Determine the [X, Y] coordinate at the center of the cell enclosing the given text.  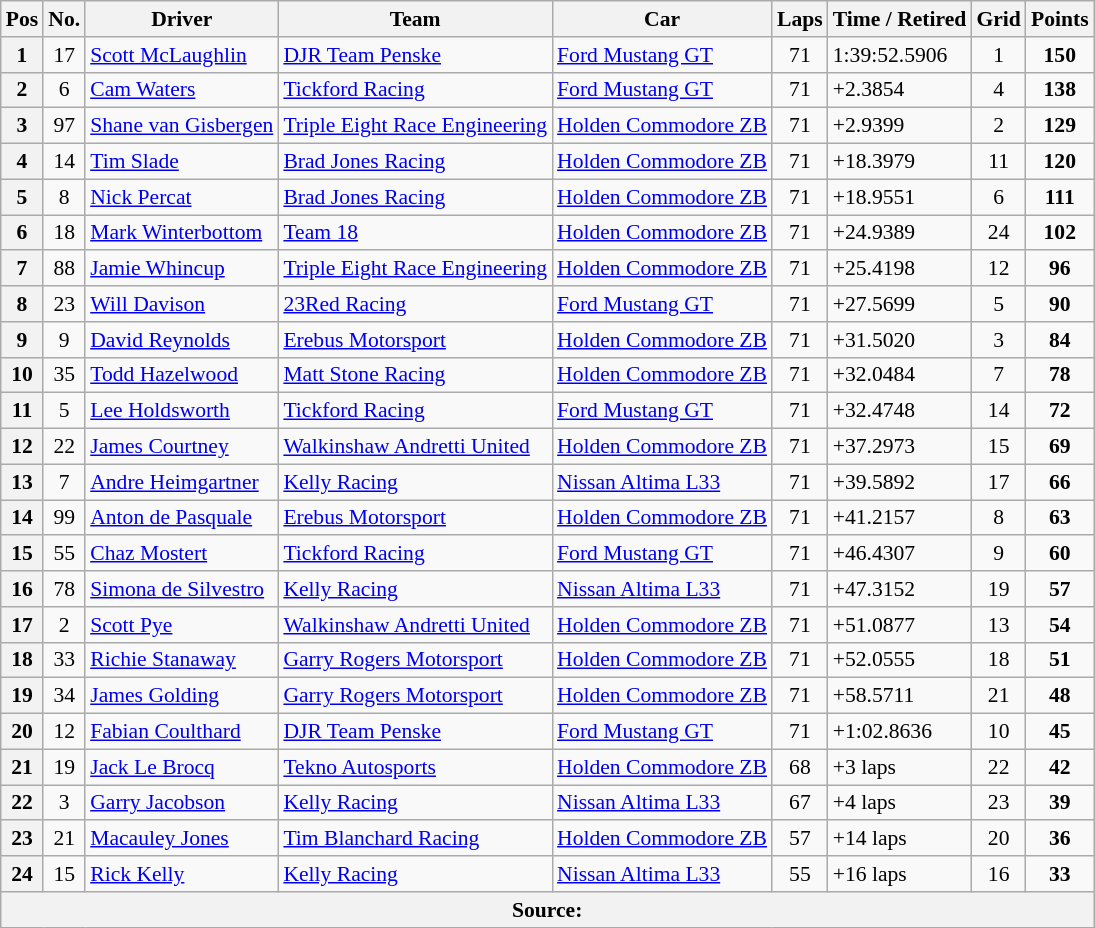
Scott McLaughlin [182, 55]
39 [1060, 803]
+37.2973 [900, 447]
Shane van Gisbergen [182, 126]
+16 laps [900, 874]
84 [1060, 340]
No. [64, 19]
+58.5711 [900, 696]
36 [1060, 839]
Fabian Coulthard [182, 732]
+32.0484 [900, 375]
+24.9389 [900, 233]
Team [415, 19]
51 [1060, 660]
+18.3979 [900, 162]
Team 18 [415, 233]
42 [1060, 767]
1:39:52.5906 [900, 55]
+4 laps [900, 803]
67 [800, 803]
96 [1060, 269]
Rick Kelly [182, 874]
Tim Blanchard Racing [415, 839]
60 [1060, 554]
+51.0877 [900, 625]
David Reynolds [182, 340]
Macauley Jones [182, 839]
Chaz Mostert [182, 554]
97 [64, 126]
Driver [182, 19]
129 [1060, 126]
90 [1060, 304]
Tim Slade [182, 162]
48 [1060, 696]
+52.0555 [900, 660]
45 [1060, 732]
66 [1060, 482]
Jack Le Brocq [182, 767]
+25.4198 [900, 269]
+14 laps [900, 839]
102 [1060, 233]
Pos [22, 19]
35 [64, 375]
+41.2157 [900, 518]
+31.5020 [900, 340]
Time / Retired [900, 19]
+32.4748 [900, 411]
63 [1060, 518]
+18.9551 [900, 197]
99 [64, 518]
88 [64, 269]
Car [662, 19]
Jamie Whincup [182, 269]
138 [1060, 90]
Matt Stone Racing [415, 375]
+1:02.8636 [900, 732]
Will Davison [182, 304]
Anton de Pasquale [182, 518]
Todd Hazelwood [182, 375]
Richie Stanaway [182, 660]
69 [1060, 447]
James Golding [182, 696]
+39.5892 [900, 482]
Source: [548, 910]
150 [1060, 55]
23Red Racing [415, 304]
+27.5699 [900, 304]
Grid [998, 19]
+47.3152 [900, 589]
Mark Winterbottom [182, 233]
120 [1060, 162]
68 [800, 767]
34 [64, 696]
James Courtney [182, 447]
Simona de Silvestro [182, 589]
72 [1060, 411]
+2.3854 [900, 90]
Garry Jacobson [182, 803]
Nick Percat [182, 197]
Andre Heimgartner [182, 482]
+2.9399 [900, 126]
111 [1060, 197]
+3 laps [900, 767]
Scott Pye [182, 625]
+46.4307 [900, 554]
Lee Holdsworth [182, 411]
Cam Waters [182, 90]
Laps [800, 19]
Points [1060, 19]
54 [1060, 625]
Tekno Autosports [415, 767]
